Pinpoint the cell where the given text exists, returning its (X, Y) midpoint coordinate. 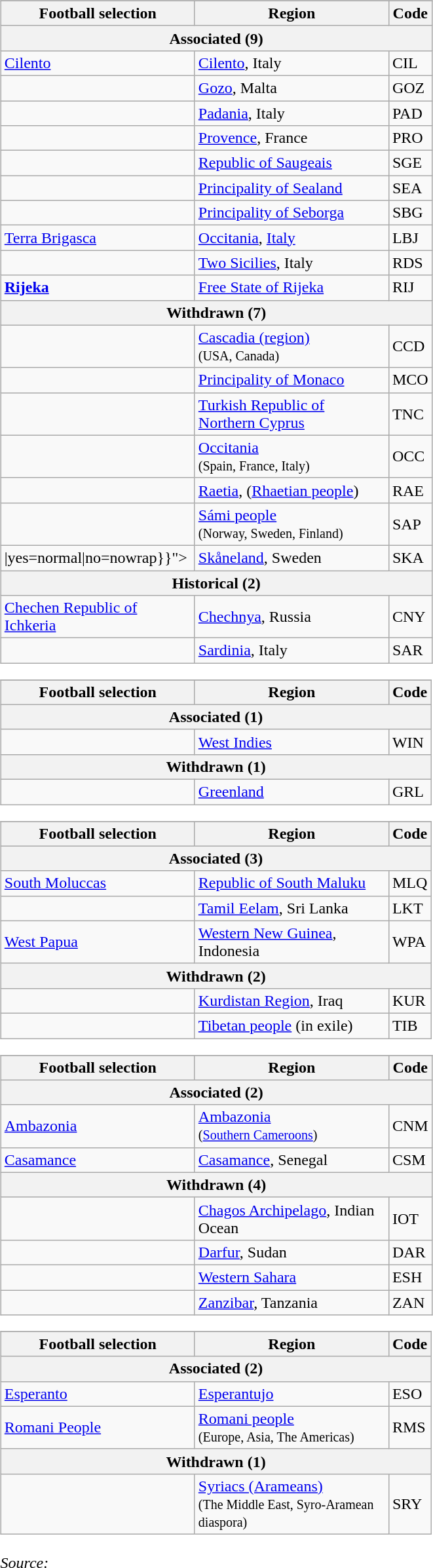
|yes=normal|no=nowrap}}"> (98, 558)
GRL (409, 792)
ESO (409, 1394)
SAR (410, 651)
Occitania, Italy (292, 238)
Two Sicilies, Italy (292, 263)
LBJ (410, 238)
Principality of Seborga (292, 213)
SAP (410, 524)
RMS (409, 1427)
Cilento, Italy (292, 63)
Republic of South Maluku (292, 883)
Associated (9) (216, 38)
Skåneland, Sweden (292, 558)
Syriacs (Arameans)(The Middle East, Syro-Aramean diaspora) (292, 1504)
Romani People (98, 1427)
Western Sahara (292, 1277)
Ambazonia (98, 1126)
Turkish Republic of Northern Cyprus (292, 414)
PRO (410, 138)
South Moluccas (98, 883)
SGE (410, 163)
PAD (410, 113)
Rijeka (98, 288)
SEA (410, 188)
CSM (410, 1160)
Principality of Sealand (292, 188)
Tamil Eelam, Sri Lanka (292, 908)
Esperanto (98, 1394)
Terra Brigasca (98, 238)
Principality of Monaco (292, 380)
Padania, Italy (292, 113)
MCO (410, 380)
SRY (409, 1504)
RIJ (410, 288)
OCC (410, 456)
Occitania(Spain, France, Italy) (292, 456)
IOT (410, 1219)
Sardinia, Italy (292, 651)
Esperantujo (292, 1394)
CIL (410, 63)
Western New Guinea, Indonesia (292, 942)
Cilento (98, 63)
Associated (3) (216, 858)
SKA (410, 558)
CCD (410, 346)
WIN (409, 742)
Raetia, (Rhaetian people) (292, 490)
WPA (409, 942)
Associated (1) (216, 717)
Withdrawn (2) (216, 976)
West Indies (292, 742)
GOZ (410, 88)
DAR (410, 1252)
Casamance, Senegal (292, 1160)
Free State of Rijeka (292, 288)
ESH (410, 1277)
Republic of Saugeais (292, 163)
Withdrawn (7) (216, 313)
Cascadia (region)(USA, Canada) (292, 346)
Ambazonia (Southern Cameroons) (292, 1126)
Chechnya, Russia (292, 617)
West Papua (98, 942)
Tibetan people (in exile) (292, 1025)
TIB (409, 1025)
SBG (410, 213)
CNY (410, 617)
Provence, France (292, 138)
Darfur, Sudan (292, 1252)
Kurdistan Region, Iraq (292, 1001)
MLQ (409, 883)
TNC (410, 414)
Chechen Republic of Ichkeria (98, 617)
Casamance (98, 1160)
ZAN (410, 1302)
Sámi people (Norway, Sweden, Finland) (292, 524)
Zanzibar, Tanzania (292, 1302)
RAE (410, 490)
Chagos Archipelago, Indian Ocean (292, 1219)
Historical (2) (216, 583)
Romani people (Europe, Asia, The Americas) (292, 1427)
LKT (409, 908)
Withdrawn (4) (216, 1185)
CNM (410, 1126)
RDS (410, 263)
Gozo, Malta (292, 88)
KUR (409, 1001)
Greenland (292, 792)
